Return the [x, y] coordinate for the center point of the cell that contains the specified text.  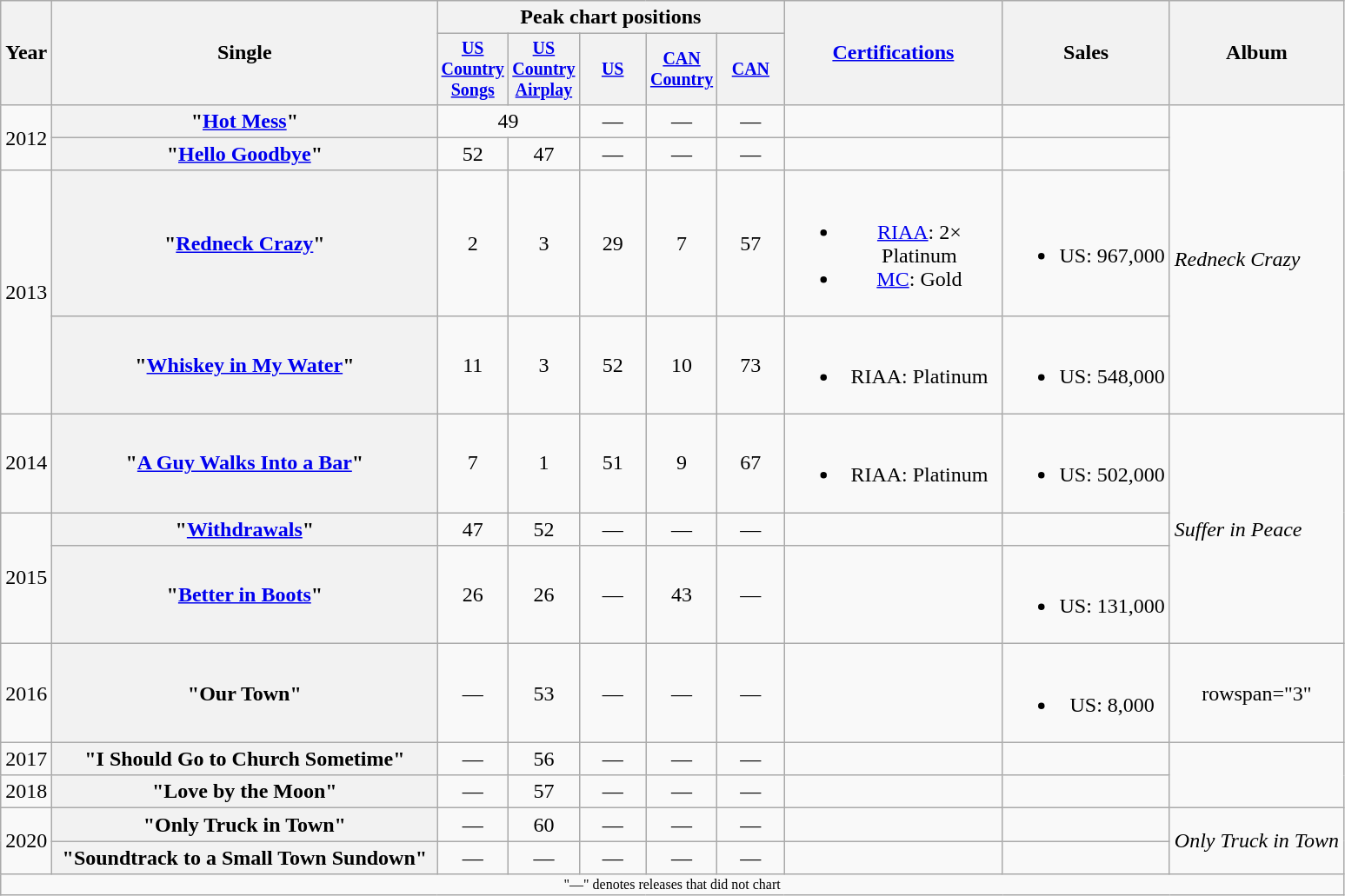
Certifications [894, 53]
2014 [26, 464]
RIAA: 2× PlatinumMC: Gold [894, 243]
US: 548,000 [1086, 365]
"Love by the Moon" [245, 792]
2017 [26, 759]
67 [751, 464]
US: 8,000 [1086, 694]
"—" denotes releases that did not chart [673, 885]
"Withdrawals" [245, 529]
Single [245, 53]
43 [682, 594]
"I Should Go to Church Sometime" [245, 759]
US [612, 70]
Year [26, 53]
"Our Town" [245, 694]
73 [751, 365]
29 [612, 243]
"Hello Goodbye" [245, 154]
"Whiskey in My Water" [245, 365]
2 [473, 243]
US Country Airplay [544, 70]
US Country Songs [473, 70]
"Soundtrack to a Small Town Sundown" [245, 858]
Peak chart positions [610, 17]
11 [473, 365]
1 [544, 464]
Album [1256, 53]
9 [682, 464]
Sales [1086, 53]
53 [544, 694]
2020 [26, 841]
51 [612, 464]
US: 967,000 [1086, 243]
56 [544, 759]
49 [508, 121]
US: 502,000 [1086, 464]
"Hot Mess" [245, 121]
2012 [26, 137]
2016 [26, 694]
Only Truck in Town [1256, 841]
60 [544, 825]
CAN [751, 70]
2018 [26, 792]
Redneck Crazy [1256, 259]
"Redneck Crazy" [245, 243]
10 [682, 365]
CAN Country [682, 70]
2015 [26, 579]
"Better in Boots" [245, 594]
rowspan="3" [1256, 694]
Suffer in Peace [1256, 529]
US: 131,000 [1086, 594]
2013 [26, 292]
"Only Truck in Town" [245, 825]
"A Guy Walks Into a Bar" [245, 464]
